Locate the cell with the specified text and output its (x, y) center coordinate. 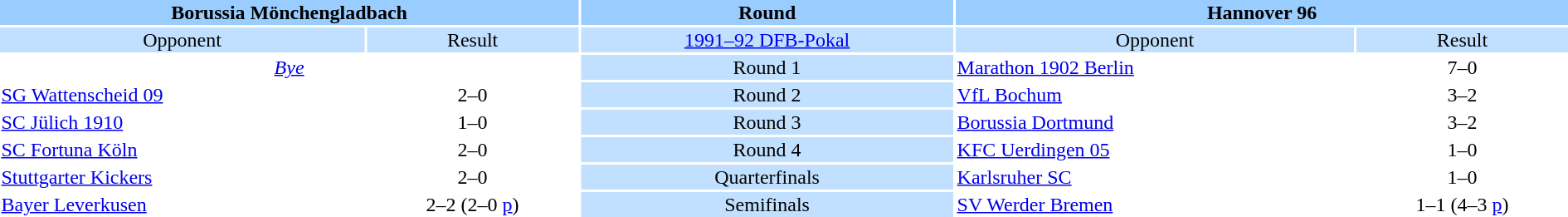
Round 3 (767, 122)
Stuttgarter Kickers (183, 177)
Hannover 96 (1262, 12)
KFC Uerdingen 05 (1155, 150)
Borussia Mönchengladbach (289, 12)
Borussia Dortmund (1155, 122)
Round (767, 12)
VfL Bochum (1155, 95)
Round 2 (767, 95)
SV Werder Bremen (1155, 205)
Marathon 1902 Berlin (1155, 67)
Bye (289, 67)
SG Wattenscheid 09 (183, 95)
Quarterfinals (767, 177)
1–1 (4–3 p) (1462, 205)
Karlsruher SC (1155, 177)
SC Fortuna Köln (183, 150)
Semifinals (767, 205)
1991–92 DFB-Pokal (767, 40)
7–0 (1462, 67)
SC Jülich 1910 (183, 122)
2–2 (2–0 p) (473, 205)
Bayer Leverkusen (183, 205)
Round 1 (767, 67)
Round 4 (767, 150)
